Scan for the cell matching the given text and deliver its (X, Y) coordinate at center. 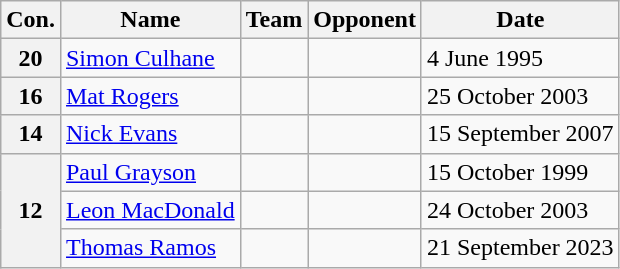
15 September 2007 (520, 134)
Paul Grayson (150, 172)
Thomas Ramos (150, 248)
Con. (31, 20)
15 October 1999 (520, 172)
Mat Rogers (150, 96)
14 (31, 134)
20 (31, 58)
16 (31, 96)
Opponent (365, 20)
12 (31, 210)
4 June 1995 (520, 58)
Name (150, 20)
25 October 2003 (520, 96)
Team (274, 20)
Simon Culhane (150, 58)
24 October 2003 (520, 210)
Nick Evans (150, 134)
Leon MacDonald (150, 210)
Date (520, 20)
21 September 2023 (520, 248)
